For the text-containing cell, return its midpoint in [x, y] coordinate format. 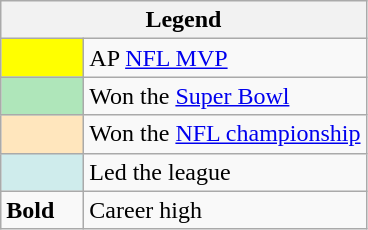
Bold [42, 210]
Won the NFL championship [225, 134]
Won the Super Bowl [225, 96]
Career high [225, 210]
Legend [184, 20]
AP NFL MVP [225, 58]
Led the league [225, 172]
